Return the [x, y] coordinate for the center point of the cell that contains the specified text.  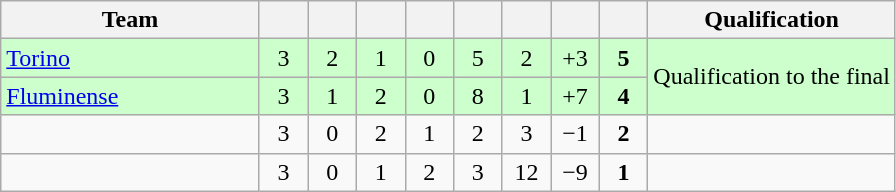
−9 [576, 172]
8 [478, 96]
12 [526, 172]
Torino [130, 58]
Qualification to the final [772, 77]
+3 [576, 58]
4 [624, 96]
Qualification [772, 20]
+7 [576, 96]
Team [130, 20]
Fluminense [130, 96]
−1 [576, 134]
